Return the (x, y) coordinate for the center point of the cell that contains the specified text.  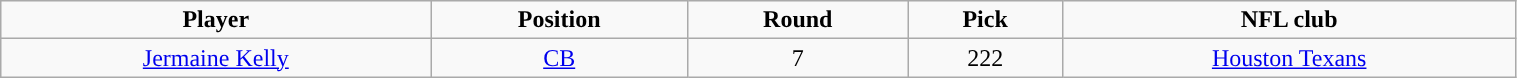
222 (985, 58)
Round (798, 20)
Houston Texans (1289, 58)
Player (216, 20)
Pick (985, 20)
7 (798, 58)
Jermaine Kelly (216, 58)
NFL club (1289, 20)
Position (560, 20)
CB (560, 58)
